Find where the given text appears and provide that cell's center as [X, Y] coordinate. 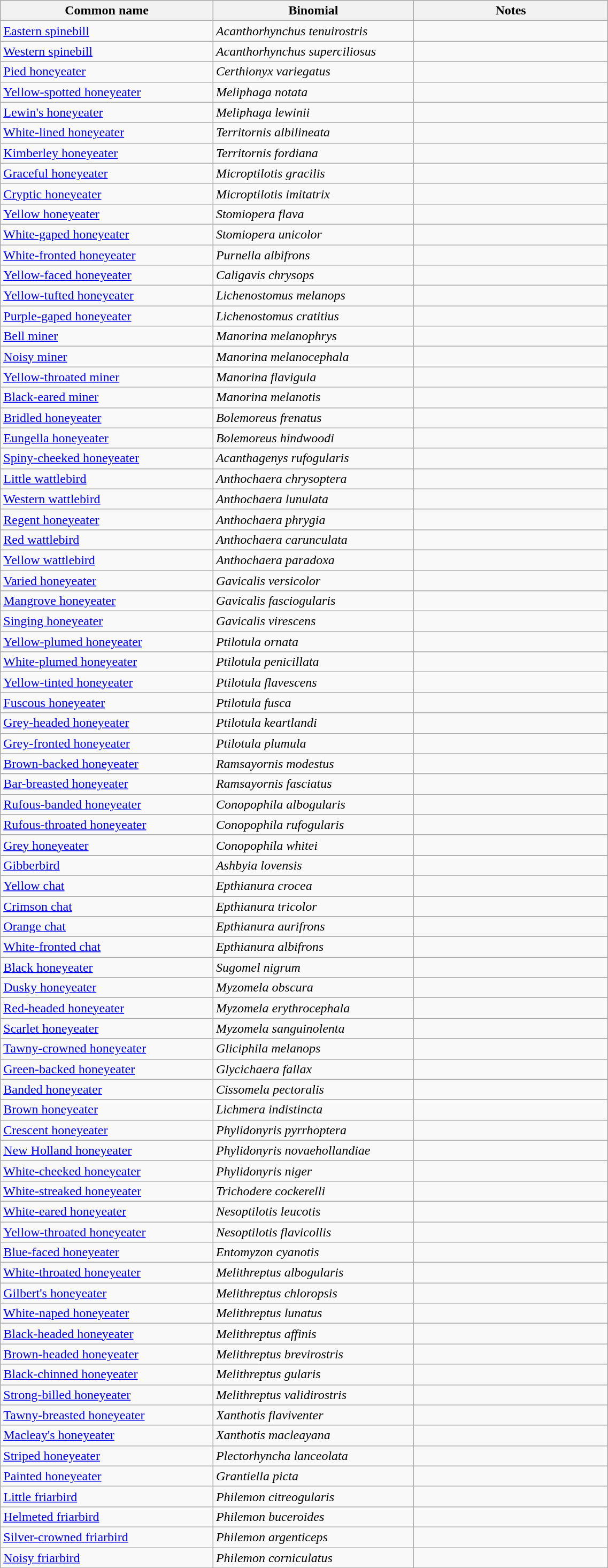
Eungella honeyeater [107, 438]
Trichodere cockerelli [313, 1191]
Scarlet honeyeater [107, 1028]
Xanthotis macleayana [313, 1435]
Anthochaera carunculata [313, 540]
Bolemoreus frenatus [313, 418]
Epthianura aurifrons [313, 927]
White-eared honeyeater [107, 1211]
Rufous-banded honeyeater [107, 804]
Lichenostomus cratitius [313, 316]
Melithreptus brevirostris [313, 1354]
Caligavis chrysops [313, 275]
Yellow-faced honeyeater [107, 275]
Dusky honeyeater [107, 988]
Tawny-breasted honeyeater [107, 1415]
Melithreptus validirostris [313, 1395]
Brown honeyeater [107, 1110]
Myzomela obscura [313, 988]
White-fronted honeyeater [107, 255]
Mangrove honeyeater [107, 601]
Acanthagenys rufogularis [313, 458]
Yellow-plumed honeyeater [107, 642]
Grantiella picta [313, 1476]
Yellow-tinted honeyeater [107, 682]
Anthochaera lunulata [313, 499]
Ptilotula ornata [313, 642]
Orange chat [107, 927]
Melithreptus lunatus [313, 1313]
Ramsayornis modestus [313, 764]
Fuscous honeyeater [107, 703]
Regent honeyeater [107, 519]
Silver-crowned friarbird [107, 1537]
White-fronted chat [107, 947]
Acanthorhynchus superciliosus [313, 51]
Helmeted friarbird [107, 1517]
Red-headed honeyeater [107, 1008]
Epthianura tricolor [313, 906]
Yellow chat [107, 886]
Anthochaera paradoxa [313, 560]
Certhionyx variegatus [313, 72]
Green-backed honeyeater [107, 1069]
Philemon corniculatus [313, 1558]
Singing honeyeater [107, 621]
Nesoptilotis leucotis [313, 1211]
Phylidonyris pyrrhoptera [313, 1130]
Sugomel nigrum [313, 967]
Common name [107, 11]
Graceful honeyeater [107, 173]
Yellow-throated miner [107, 377]
Spiny-cheeked honeyeater [107, 458]
Cissomela pectoralis [313, 1089]
Grey honeyeater [107, 845]
Ashbyia lovensis [313, 865]
Microptilotis imitatrix [313, 194]
Gilbert's honeyeater [107, 1293]
Little wattlebird [107, 479]
Phylidonyris novaehollandiae [313, 1150]
Brown-backed honeyeater [107, 764]
Ptilotula keartlandi [313, 723]
Entomyzon cyanotis [313, 1252]
Territornis albilineata [313, 133]
Nesoptilotis flavicollis [313, 1232]
Noisy friarbird [107, 1558]
Kimberley honeyeater [107, 153]
Lichmera indistincta [313, 1110]
Territornis fordiana [313, 153]
Meliphaga notata [313, 92]
Melithreptus affinis [313, 1334]
Manorina melanophrys [313, 336]
Strong-billed honeyeater [107, 1395]
Gavicalis virescens [313, 621]
Meliphaga lewinii [313, 112]
Pied honeyeater [107, 72]
Western spinebill [107, 51]
Cryptic honeyeater [107, 194]
Grey-fronted honeyeater [107, 743]
Ramsayornis fasciatus [313, 784]
Bell miner [107, 336]
Acanthorhynchus tenuirostris [313, 31]
Manorina melanotis [313, 397]
Notes [511, 11]
Conopophila albogularis [313, 804]
Melithreptus gularis [313, 1374]
Black honeyeater [107, 967]
Melithreptus chloropsis [313, 1293]
Yellow-tufted honeyeater [107, 296]
White-naped honeyeater [107, 1313]
Binomial [313, 11]
Epthianura crocea [313, 886]
Yellow-spotted honeyeater [107, 92]
Rufous-throated honeyeater [107, 825]
Gavicalis versicolor [313, 580]
Yellow honeyeater [107, 214]
Crimson chat [107, 906]
Bar-breasted honeyeater [107, 784]
Yellow wattlebird [107, 560]
Tawny-crowned honeyeater [107, 1049]
Striped honeyeater [107, 1456]
White-lined honeyeater [107, 133]
Stomiopera unicolor [313, 234]
Grey-headed honeyeater [107, 723]
Ptilotula flavescens [313, 682]
Little friarbird [107, 1496]
Lichenostomus melanops [313, 296]
Noisy miner [107, 357]
Anthochaera phrygia [313, 519]
Crescent honeyeater [107, 1130]
Ptilotula plumula [313, 743]
Conopophila whitei [313, 845]
Western wattlebird [107, 499]
Black-chinned honeyeater [107, 1374]
White-gaped honeyeater [107, 234]
Banded honeyeater [107, 1089]
Conopophila rufogularis [313, 825]
Philemon argenticeps [313, 1537]
Purple-gaped honeyeater [107, 316]
Microptilotis gracilis [313, 173]
Varied honeyeater [107, 580]
Myzomela erythrocephala [313, 1008]
Gliciphila melanops [313, 1049]
Plectorhyncha lanceolata [313, 1456]
Glycichaera fallax [313, 1069]
Yellow-throated honeyeater [107, 1232]
White-plumed honeyeater [107, 662]
Painted honeyeater [107, 1476]
Melithreptus albogularis [313, 1273]
Stomiopera flava [313, 214]
Eastern spinebill [107, 31]
Gavicalis fasciogularis [313, 601]
White-streaked honeyeater [107, 1191]
Bolemoreus hindwoodi [313, 438]
Blue-faced honeyeater [107, 1252]
White-cheeked honeyeater [107, 1171]
Ptilotula fusca [313, 703]
New Holland honeyeater [107, 1150]
Myzomela sanguinolenta [313, 1028]
Philemon citreogularis [313, 1496]
Red wattlebird [107, 540]
Macleay's honeyeater [107, 1435]
Purnella albifrons [313, 255]
Epthianura albifrons [313, 947]
Black-headed honeyeater [107, 1334]
Bridled honeyeater [107, 418]
Philemon buceroides [313, 1517]
Gibberbird [107, 865]
Black-eared miner [107, 397]
Xanthotis flaviventer [313, 1415]
Phylidonyris niger [313, 1171]
Lewin's honeyeater [107, 112]
Ptilotula penicillata [313, 662]
White-throated honeyeater [107, 1273]
Manorina melanocephala [313, 357]
Manorina flavigula [313, 377]
Brown-headed honeyeater [107, 1354]
Anthochaera chrysoptera [313, 479]
